Search for the cell housing the specified text and yield its (X, Y) center coordinate. 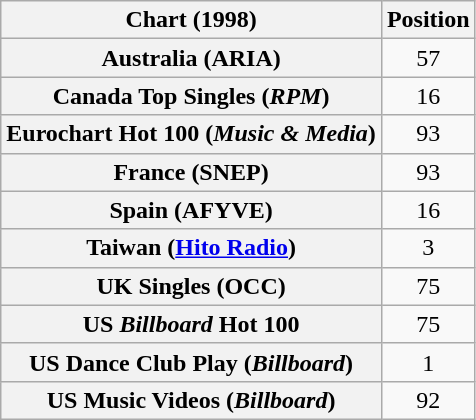
57 (428, 58)
Canada Top Singles (RPM) (192, 96)
Taiwan (Hito Radio) (192, 248)
Chart (1998) (192, 20)
Position (428, 20)
3 (428, 248)
92 (428, 400)
US Dance Club Play (Billboard) (192, 362)
US Billboard Hot 100 (192, 324)
1 (428, 362)
UK Singles (OCC) (192, 286)
US Music Videos (Billboard) (192, 400)
Eurochart Hot 100 (Music & Media) (192, 134)
Australia (ARIA) (192, 58)
Spain (AFYVE) (192, 210)
France (SNEP) (192, 172)
